Output the [x, y] coordinate of the center of the cell containing the given text.  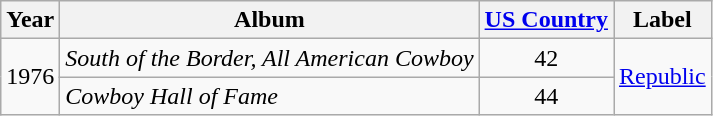
Album [270, 20]
42 [546, 58]
Republic [663, 77]
South of the Border, All American Cowboy [270, 58]
Label [663, 20]
Cowboy Hall of Fame [270, 96]
US Country [546, 20]
Year [30, 20]
44 [546, 96]
1976 [30, 77]
